Return (x, y) of the center of cell containing provided text 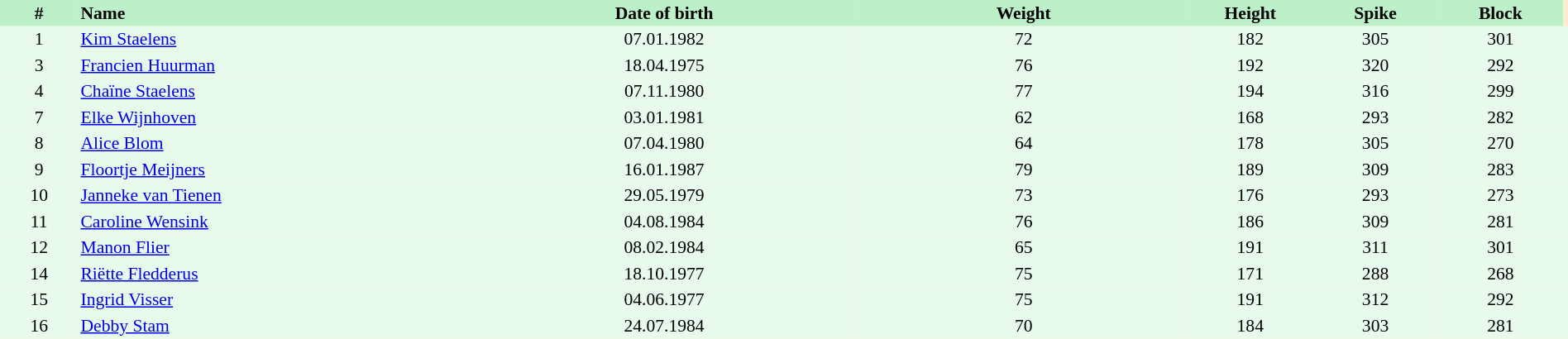
16 (39, 326)
08.02.1984 (664, 248)
Kim Staelens (273, 40)
12 (39, 248)
Elke Wijnhoven (273, 117)
282 (1500, 117)
171 (1250, 274)
194 (1250, 91)
186 (1250, 222)
03.01.1981 (664, 117)
9 (39, 169)
184 (1250, 326)
192 (1250, 65)
270 (1500, 144)
Ingrid Visser (273, 299)
303 (1374, 326)
04.08.1984 (664, 222)
299 (1500, 91)
Alice Blom (273, 144)
29.05.1979 (664, 195)
15 (39, 299)
79 (1024, 169)
4 (39, 91)
168 (1250, 117)
268 (1500, 274)
Debby Stam (273, 326)
Floortje Meijners (273, 169)
Name (273, 13)
Chaïne Staelens (273, 91)
273 (1500, 195)
Janneke van Tienen (273, 195)
1 (39, 40)
11 (39, 222)
07.01.1982 (664, 40)
189 (1250, 169)
16.01.1987 (664, 169)
283 (1500, 169)
64 (1024, 144)
73 (1024, 195)
07.11.1980 (664, 91)
Block (1500, 13)
# (39, 13)
72 (1024, 40)
7 (39, 117)
Francien Huurman (273, 65)
10 (39, 195)
320 (1374, 65)
178 (1250, 144)
288 (1374, 274)
18.10.1977 (664, 274)
8 (39, 144)
Caroline Wensink (273, 222)
18.04.1975 (664, 65)
182 (1250, 40)
Manon Flier (273, 248)
316 (1374, 91)
04.06.1977 (664, 299)
07.04.1980 (664, 144)
Weight (1024, 13)
24.07.1984 (664, 326)
14 (39, 274)
Riëtte Fledderus (273, 274)
62 (1024, 117)
65 (1024, 248)
Date of birth (664, 13)
77 (1024, 91)
Height (1250, 13)
3 (39, 65)
Spike (1374, 13)
311 (1374, 248)
176 (1250, 195)
70 (1024, 326)
312 (1374, 299)
